Capture the cell that displays the provided text and extract its [x, y] central coordinate. 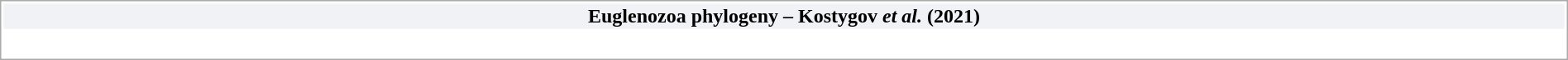
Euglenozoa phylogeny – Kostygov et al. (2021) [784, 16]
